Return (X, Y) of the center of cell containing provided text 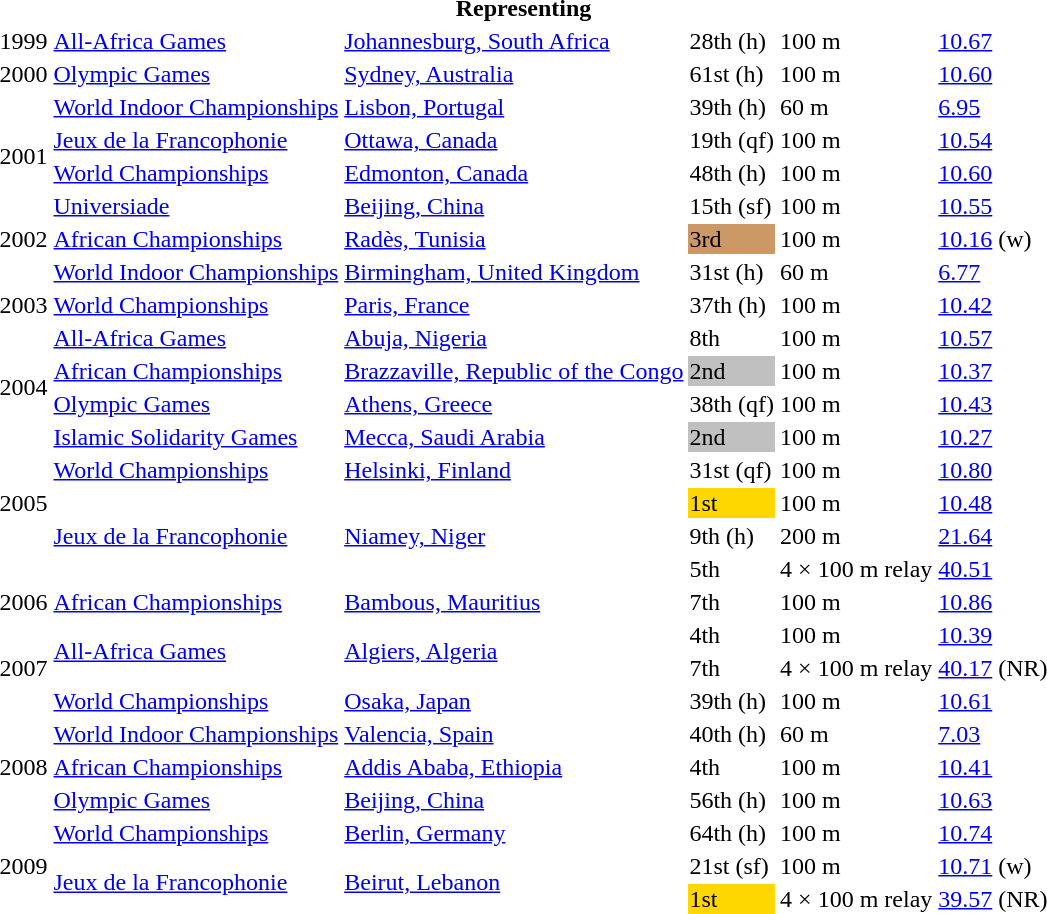
Sydney, Australia (514, 74)
Athens, Greece (514, 404)
31st (h) (732, 272)
Lisbon, Portugal (514, 107)
19th (qf) (732, 140)
48th (h) (732, 173)
Edmonton, Canada (514, 173)
Abuja, Nigeria (514, 338)
Addis Ababa, Ethiopia (514, 767)
Ottawa, Canada (514, 140)
Bambous, Mauritius (514, 602)
Beirut, Lebanon (514, 882)
Universiade (196, 206)
56th (h) (732, 800)
40th (h) (732, 734)
15th (sf) (732, 206)
Mecca, Saudi Arabia (514, 437)
9th (h) (732, 536)
Brazzaville, Republic of the Congo (514, 371)
61st (h) (732, 74)
Algiers, Algeria (514, 652)
5th (732, 569)
Valencia, Spain (514, 734)
Johannesburg, South Africa (514, 41)
28th (h) (732, 41)
Paris, France (514, 305)
Berlin, Germany (514, 833)
Niamey, Niger (514, 536)
Osaka, Japan (514, 701)
3rd (732, 239)
8th (732, 338)
38th (qf) (732, 404)
200 m (856, 536)
Radès, Tunisia (514, 239)
Islamic Solidarity Games (196, 437)
31st (qf) (732, 470)
64th (h) (732, 833)
37th (h) (732, 305)
21st (sf) (732, 866)
Birmingham, United Kingdom (514, 272)
Helsinki, Finland (514, 470)
